Scan for the cell matching the given text and deliver its [x, y] coordinate at center. 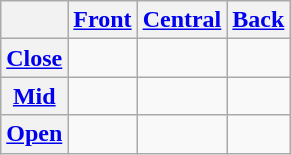
Mid [34, 96]
Front [102, 20]
Close [34, 58]
Open [34, 134]
Central [182, 20]
Back [258, 20]
